Return the (X, Y) coordinate for the center point of the cell that contains the specified text.  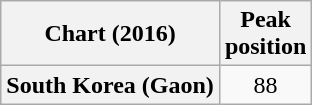
Peakposition (265, 34)
88 (265, 85)
Chart (2016) (110, 34)
South Korea (Gaon) (110, 85)
